Return the [X, Y] coordinate for the center point of the cell that contains the specified text.  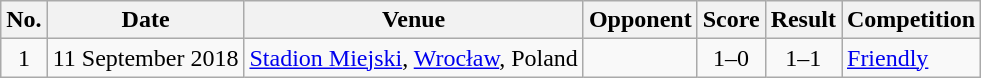
Venue [414, 20]
11 September 2018 [146, 58]
1–1 [803, 58]
Date [146, 20]
Friendly [912, 58]
1–0 [731, 58]
Stadion Miejski, Wrocław, Poland [414, 58]
Opponent [640, 20]
Score [731, 20]
No. [24, 20]
1 [24, 58]
Result [803, 20]
Competition [912, 20]
